Provide the [X, Y] coordinate of the cell's center where the given text is located.  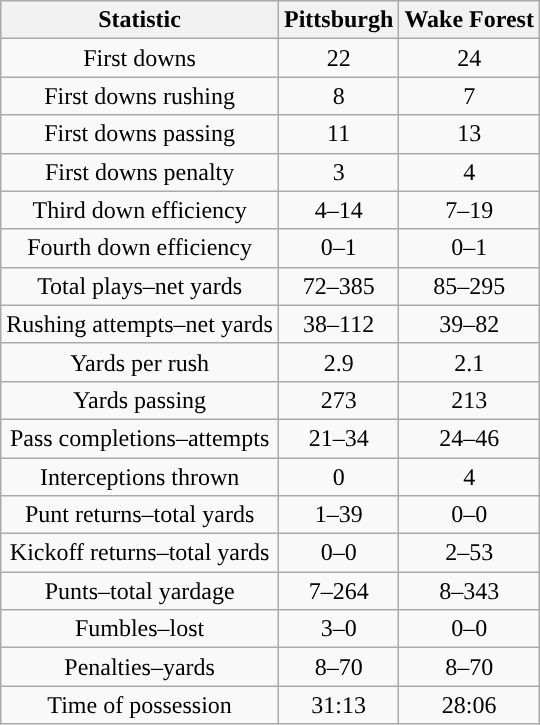
11 [338, 134]
2–53 [470, 553]
13 [470, 134]
Yards passing [140, 400]
8 [338, 96]
Rushing attempts–net yards [140, 324]
28:06 [470, 705]
2.9 [338, 362]
1–39 [338, 515]
Pittsburgh [338, 20]
Total plays–net yards [140, 286]
22 [338, 58]
39–82 [470, 324]
Statistic [140, 20]
24–46 [470, 438]
7–19 [470, 210]
Interceptions thrown [140, 477]
2.1 [470, 362]
Fourth down efficiency [140, 248]
24 [470, 58]
Wake Forest [470, 20]
Fumbles–lost [140, 629]
7 [470, 96]
213 [470, 400]
Pass completions–attempts [140, 438]
72–385 [338, 286]
8–343 [470, 591]
Punt returns–total yards [140, 515]
85–295 [470, 286]
3–0 [338, 629]
0 [338, 477]
Third down efficiency [140, 210]
4–14 [338, 210]
Time of possession [140, 705]
7–264 [338, 591]
First downs passing [140, 134]
3 [338, 172]
273 [338, 400]
31:13 [338, 705]
First downs [140, 58]
First downs penalty [140, 172]
Yards per rush [140, 362]
38–112 [338, 324]
Punts–total yardage [140, 591]
21–34 [338, 438]
Penalties–yards [140, 667]
First downs rushing [140, 96]
Kickoff returns–total yards [140, 553]
